Determine the [x, y] coordinate at the center of the cell enclosing the given text.  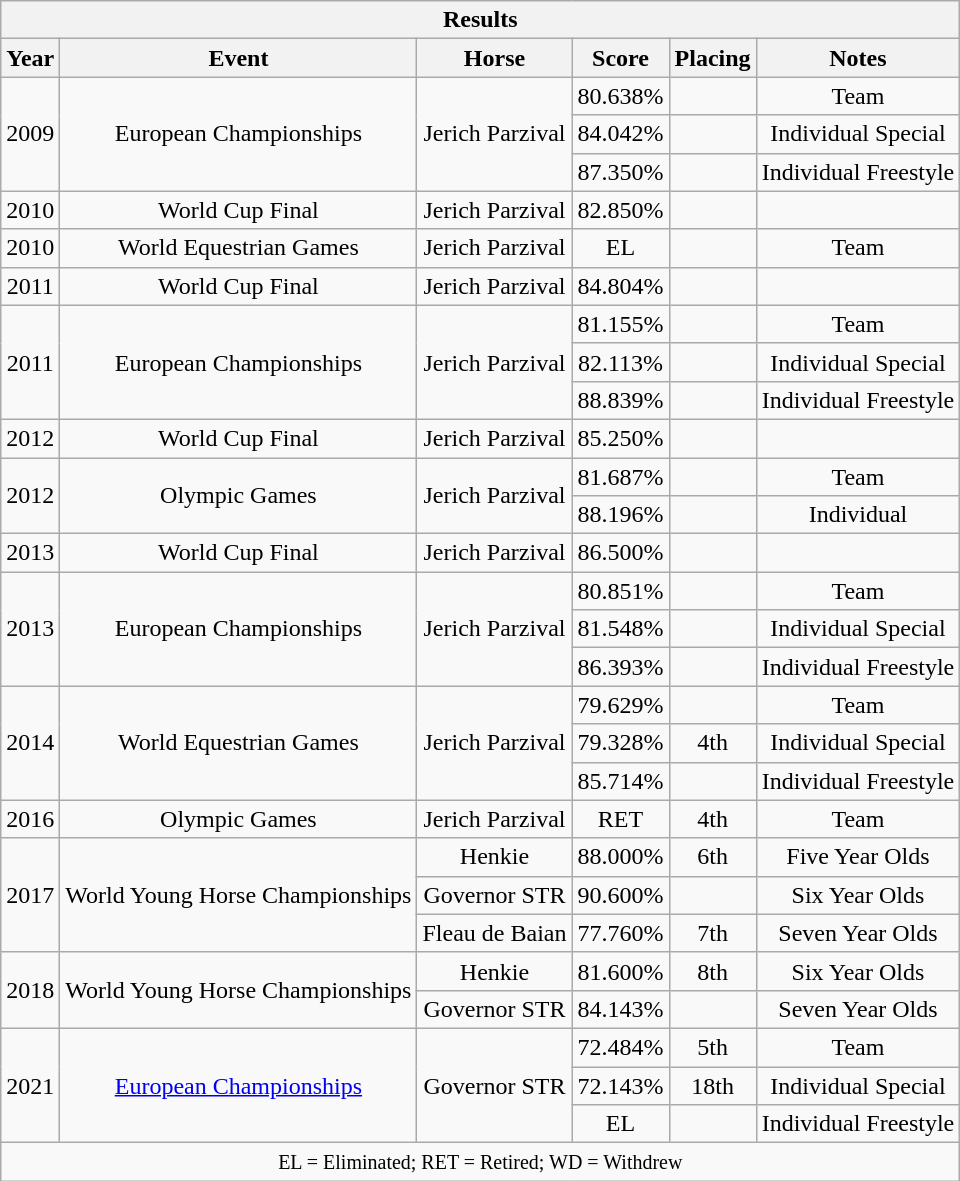
6th [712, 857]
81.548% [620, 629]
79.629% [620, 705]
85.250% [620, 438]
Score [620, 58]
72.484% [620, 1047]
Results [480, 20]
88.839% [620, 400]
2009 [30, 134]
RET [620, 819]
Event [238, 58]
2017 [30, 895]
79.328% [620, 743]
2021 [30, 1085]
Horse [494, 58]
18th [712, 1085]
81.155% [620, 324]
72.143% [620, 1085]
84.804% [620, 286]
Five Year Olds [858, 857]
90.600% [620, 895]
88.196% [620, 515]
2018 [30, 990]
Individual [858, 515]
77.760% [620, 933]
Fleau de Baian [494, 933]
80.851% [620, 591]
2016 [30, 819]
85.714% [620, 781]
EL = Eliminated; RET = Retired; WD = Withdrew [480, 1162]
82.850% [620, 210]
7th [712, 933]
Notes [858, 58]
5th [712, 1047]
81.600% [620, 971]
86.500% [620, 553]
81.687% [620, 477]
Placing [712, 58]
82.113% [620, 362]
Year [30, 58]
86.393% [620, 667]
84.143% [620, 1009]
88.000% [620, 857]
80.638% [620, 96]
87.350% [620, 172]
8th [712, 971]
2014 [30, 743]
84.042% [620, 134]
